Pinpoint the cell where the given text exists, returning its [X, Y] midpoint coordinate. 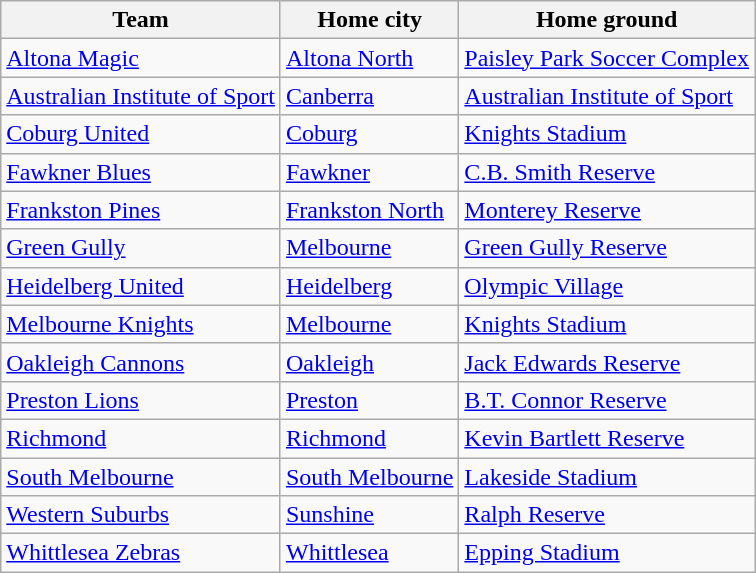
Jack Edwards Reserve [607, 362]
Whittlesea Zebras [141, 553]
Oakleigh Cannons [141, 362]
Team [141, 20]
C.B. Smith Reserve [607, 172]
Heidelberg [369, 286]
Western Suburbs [141, 515]
Frankston North [369, 210]
Home ground [607, 20]
Home city [369, 20]
Ralph Reserve [607, 515]
Paisley Park Soccer Complex [607, 58]
Melbourne Knights [141, 324]
Preston Lions [141, 400]
Sunshine [369, 515]
Monterey Reserve [607, 210]
Altona North [369, 58]
B.T. Connor Reserve [607, 400]
Canberra [369, 96]
Kevin Bartlett Reserve [607, 438]
Whittlesea [369, 553]
Fawkner [369, 172]
Coburg United [141, 134]
Heidelberg United [141, 286]
Altona Magic [141, 58]
Green Gully [141, 248]
Fawkner Blues [141, 172]
Oakleigh [369, 362]
Epping Stadium [607, 553]
Lakeside Stadium [607, 477]
Frankston Pines [141, 210]
Green Gully Reserve [607, 248]
Preston [369, 400]
Coburg [369, 134]
Olympic Village [607, 286]
